Locate the cell with the specified text and output its (X, Y) center coordinate. 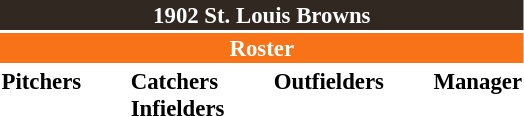
Roster (262, 48)
1902 St. Louis Browns (262, 15)
